Search for the cell housing the specified text and yield its (x, y) center coordinate. 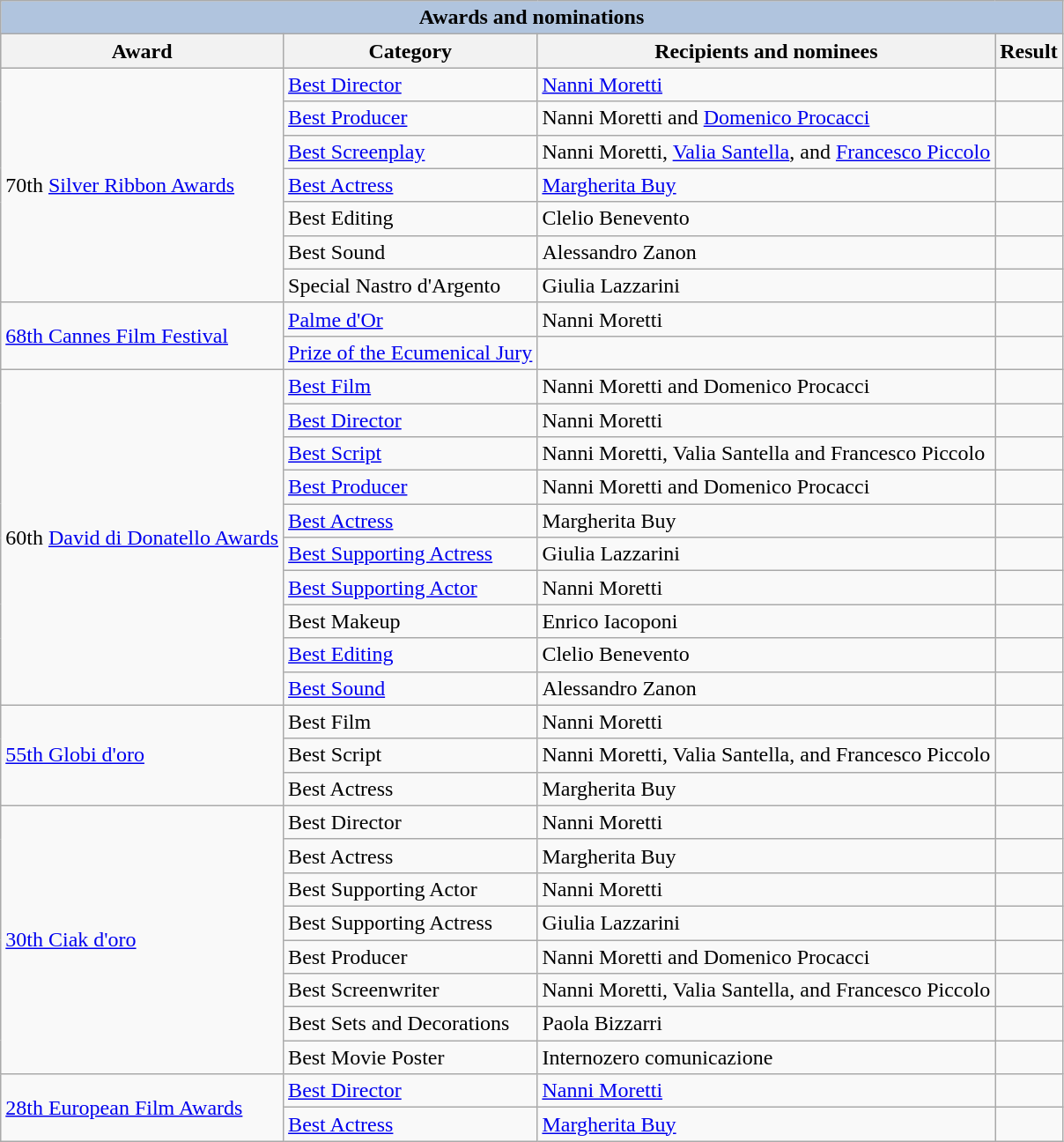
Nanni Moretti, Valia Santella and Francesco Piccolo (766, 454)
Category (410, 51)
70th Silver Ribbon Awards (143, 185)
Enrico Iacoponi (766, 621)
Paola Bizzarri (766, 1024)
Palme d'Or (410, 319)
Prize of the Ecumenical Jury (410, 352)
Internozero comunicazione (766, 1057)
Special Nastro d'Argento (410, 285)
Best Movie Poster (410, 1057)
Recipients and nominees (766, 51)
68th Cannes Film Festival (143, 336)
Best Makeup (410, 621)
Best Screenplay (410, 152)
Award (143, 51)
60th David di Donatello Awards (143, 538)
28th European Film Awards (143, 1108)
Result (1029, 51)
Best Screenwriter (410, 990)
30th Ciak d'oro (143, 939)
Best Sets and Decorations (410, 1024)
Awards and nominations (532, 18)
55th Globi d'oro (143, 755)
